For the text-containing cell, return its midpoint in (X, Y) coordinate format. 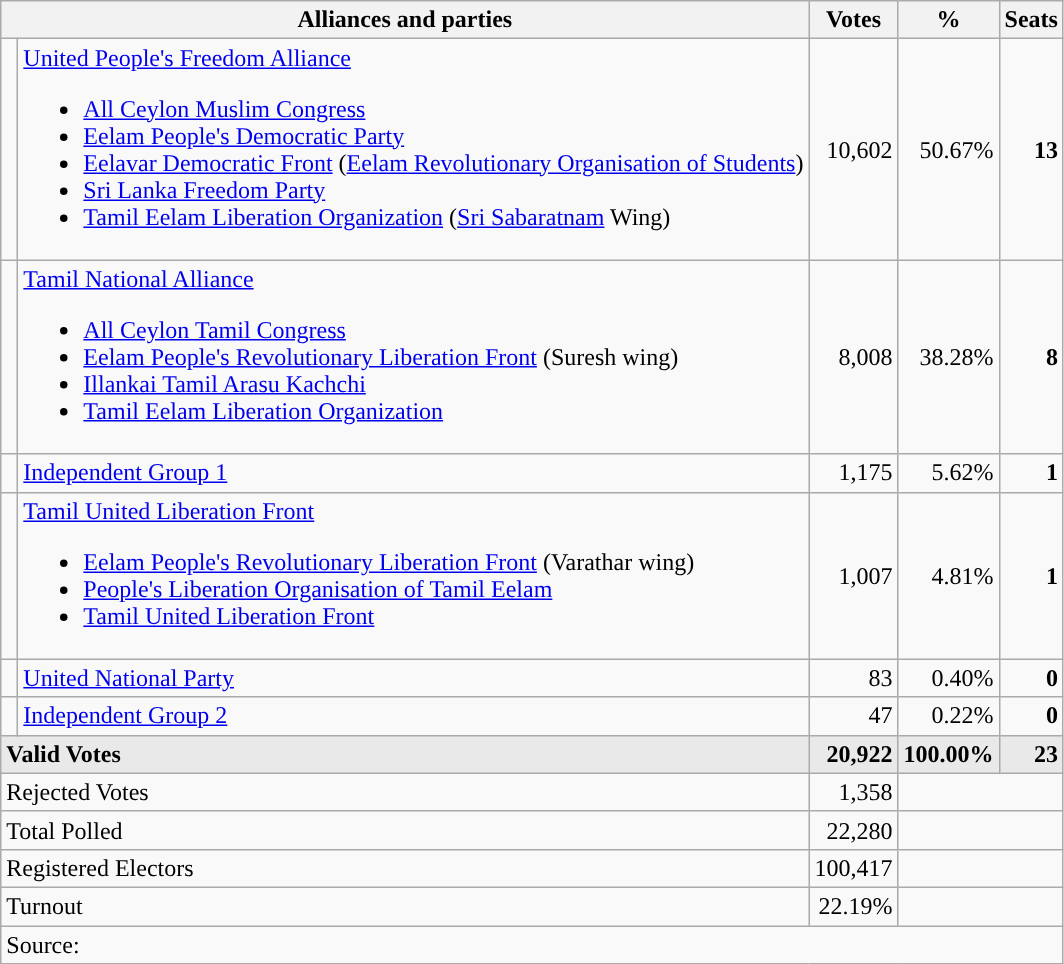
23 (1031, 754)
Registered Electors (405, 868)
4.81% (948, 576)
8,008 (854, 357)
50.67% (948, 150)
Independent Group 2 (414, 716)
83 (854, 678)
47 (854, 716)
Independent Group 1 (414, 473)
22.19% (854, 906)
Total Polled (405, 830)
Votes (854, 20)
Alliances and parties (405, 20)
Seats (1031, 20)
Valid Votes (405, 754)
0.22% (948, 716)
10,602 (854, 150)
22,280 (854, 830)
Source: (532, 945)
0.40% (948, 678)
Turnout (405, 906)
Rejected Votes (405, 792)
1,358 (854, 792)
% (948, 20)
100.00% (948, 754)
1,007 (854, 576)
38.28% (948, 357)
13 (1031, 150)
100,417 (854, 868)
8 (1031, 357)
20,922 (854, 754)
5.62% (948, 473)
1,175 (854, 473)
United National Party (414, 678)
